For the text-containing cell, return its midpoint in [x, y] coordinate format. 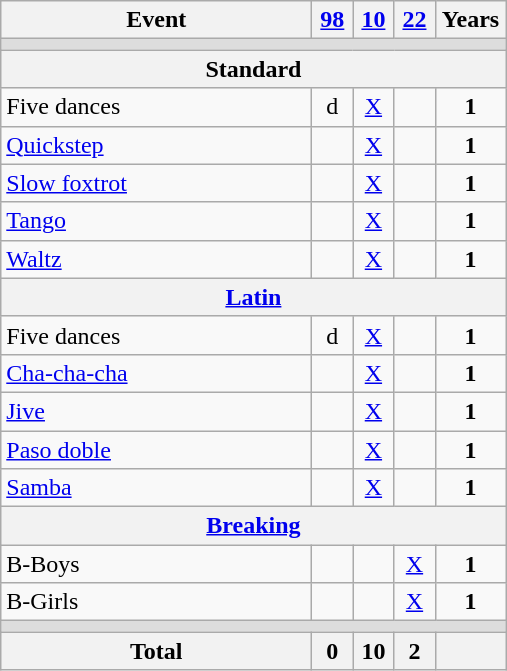
Waltz [156, 259]
Event [156, 20]
Jive [156, 411]
B-Boys [156, 564]
Latin [254, 297]
Quickstep [156, 145]
22 [414, 20]
B-Girls [156, 602]
98 [332, 20]
Breaking [254, 526]
Slow foxtrot [156, 183]
Samba [156, 488]
Paso doble [156, 449]
Years [470, 20]
0 [332, 651]
Cha-cha-cha [156, 373]
Standard [254, 69]
Total [156, 651]
Tango [156, 221]
2 [414, 651]
